Pinpoint the cell where the given text exists, returning its (X, Y) midpoint coordinate. 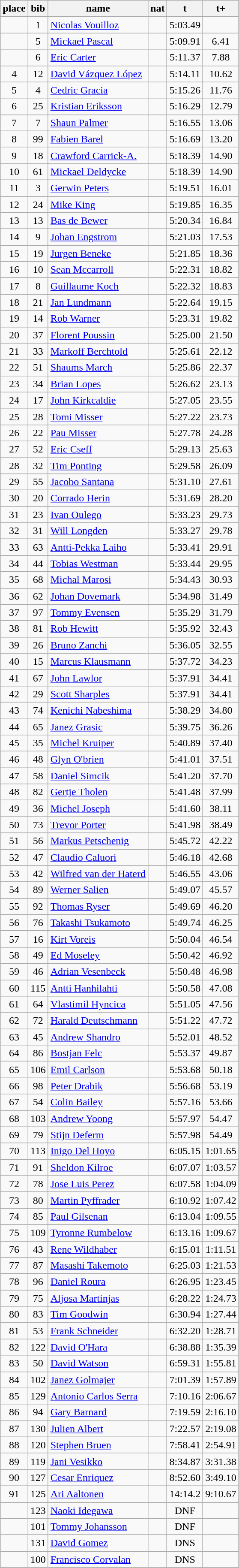
Rob Warner (98, 319)
5:33.44 (185, 564)
18.82 (221, 270)
David Gomez (98, 1543)
109 (38, 1233)
5:23.31 (185, 319)
17.53 (221, 237)
88 (14, 1445)
Ed Moseley (98, 955)
5:49.07 (185, 890)
71 (14, 1167)
6.41 (221, 41)
96 (38, 1282)
David Watson (98, 1363)
1:03.57 (221, 1167)
41 (14, 678)
Markoff Berchtold (98, 351)
Julien Albert (98, 1429)
5:25.00 (185, 335)
18.83 (221, 286)
Jan Lundmann (98, 302)
5:19.51 (185, 188)
Florent Poussin (98, 335)
5:39.75 (185, 727)
Rob Hewitt (98, 629)
34.80 (221, 710)
Antti Hanhilahti (98, 988)
54.49 (221, 1135)
6:05.15 (185, 1151)
1:04.09 (221, 1184)
69 (14, 1135)
1:27.44 (221, 1315)
Crawford Carrick-A. (98, 155)
5:57.97 (185, 1119)
45.57 (221, 890)
92 (38, 906)
Thomas Ryser (98, 906)
Tomi Misser (98, 416)
5:33.41 (185, 547)
Marcus Klausmann (98, 661)
30 (14, 498)
34.23 (221, 661)
5:33.27 (185, 531)
30.93 (221, 580)
t+ (221, 9)
John Kirkcaldie (98, 400)
36.26 (221, 727)
23.13 (221, 384)
Tyronne Rumbelow (98, 1233)
6:32.20 (185, 1331)
Bas de Bewer (98, 221)
6:13.04 (185, 1216)
Martin Pyffrader (98, 1200)
Kirt Voreis (98, 939)
Aljosa Martinjas (98, 1298)
5:41.48 (185, 792)
9:10.67 (221, 1494)
5:29.13 (185, 449)
94 (38, 1412)
Stephen Bruen (98, 1445)
1:28.71 (221, 1331)
32.55 (221, 645)
5:25.86 (185, 368)
Kristian Eriksson (98, 106)
22.37 (221, 368)
nat (158, 9)
5:50.04 (185, 939)
84 (14, 1380)
1:35.39 (221, 1347)
5:34.43 (185, 580)
Wilfred van der Haterd (98, 874)
106 (38, 1070)
59 (14, 971)
60 (14, 988)
40 (14, 661)
70 (14, 1151)
14:14.2 (185, 1494)
6:59.31 (185, 1363)
11 (14, 188)
5:11.37 (185, 57)
131 (38, 1543)
5:53.68 (185, 1070)
Mickael Pascal (98, 41)
5:16.29 (185, 106)
David O'Hara (98, 1347)
101 (38, 1527)
5:35.92 (185, 629)
46.98 (221, 971)
5:51.22 (185, 1021)
Naoki Idegawa (98, 1510)
6:25.03 (185, 1266)
19.82 (221, 319)
Shaums March (98, 368)
13.20 (221, 139)
Paul Gilsenan (98, 1216)
46.20 (221, 906)
5:16.55 (185, 123)
1:21.53 (221, 1266)
7:10.16 (185, 1396)
Tim Goodwin (98, 1315)
Werner Salien (98, 890)
Mickael Deldycke (98, 172)
11.76 (221, 90)
Jacobo Santana (98, 482)
5:53.37 (185, 1053)
27 (14, 449)
3:49.10 (221, 1478)
31.79 (221, 612)
37.99 (221, 792)
5:52.01 (185, 1037)
5:14.11 (185, 74)
5:45.72 (185, 841)
6:10.92 (185, 1200)
name (98, 9)
Jurgen Beneke (98, 253)
5:20.34 (185, 221)
Antonio Carlos Serra (98, 1396)
53.66 (221, 1102)
113 (38, 1151)
97 (38, 612)
bib (38, 9)
16.01 (221, 188)
77 (14, 1266)
Cesar Enriquez (98, 1478)
Glyn O'brien (98, 760)
Shaun Palmer (98, 123)
5:31.69 (185, 498)
12.79 (221, 106)
16.84 (221, 221)
125 (38, 1494)
13.06 (221, 123)
39 (14, 645)
Antti-Pekka Laiho (98, 547)
1 (38, 25)
29.78 (221, 531)
10.62 (221, 74)
5:50.48 (185, 971)
38.49 (221, 825)
7.88 (221, 57)
48.52 (221, 1037)
5:41.60 (185, 808)
1:23.45 (221, 1282)
Vlastimil Hyncica (98, 1004)
6:07.07 (185, 1167)
5:09.91 (185, 41)
Tommy Johansson (98, 1527)
Nicolas Vouilloz (98, 25)
120 (38, 1445)
29.73 (221, 515)
Sheldon Kilroe (98, 1167)
Peter Drabik (98, 1086)
5:41.20 (185, 776)
Gertje Tholen (98, 792)
1:07.42 (221, 1200)
25.63 (221, 449)
6:26.95 (185, 1282)
18.36 (221, 253)
5:56.68 (185, 1086)
Cedric Gracia (98, 90)
5:49.74 (185, 923)
21.50 (221, 335)
Fabien Barel (98, 139)
Scott Sharples (98, 694)
42.22 (221, 841)
5:49.69 (185, 906)
122 (38, 1347)
29.95 (221, 564)
5:37.72 (185, 661)
46.25 (221, 923)
7:22.57 (185, 1429)
129 (38, 1396)
50.18 (221, 1070)
Johan Engstrom (98, 237)
Kenichi Nabeshima (98, 710)
John Lawlor (98, 678)
57 (14, 939)
1:09.67 (221, 1233)
Mike King (98, 205)
2:06.67 (221, 1396)
t (185, 9)
5:27.05 (185, 400)
Adrian Vesenbeck (98, 971)
Bruno Zanchi (98, 645)
Trevor Porter (98, 825)
5:21.85 (185, 253)
123 (38, 1510)
6:28.22 (185, 1298)
46.92 (221, 955)
5:40.89 (185, 743)
3 (38, 188)
5:46.55 (185, 874)
5:19.85 (185, 205)
Janez Grasic (98, 727)
Tobias Westman (98, 564)
Ivan Oulego (98, 515)
Emil Carlson (98, 1070)
Frank Schneider (98, 1331)
100 (38, 1559)
Markus Petschenig (98, 841)
90 (14, 1478)
Masashi Takemoto (98, 1266)
47.08 (221, 988)
27.61 (221, 482)
28.20 (221, 498)
Francisco Corvalan (98, 1559)
Michal Marosi (98, 580)
5:35.29 (185, 612)
5:50.42 (185, 955)
Brian Lopes (98, 384)
Bostjan Felc (98, 1053)
6:13.16 (185, 1233)
5:15.26 (185, 90)
5:36.05 (185, 645)
5:22.64 (185, 302)
6:30.94 (185, 1315)
32.43 (221, 629)
8:52.60 (185, 1478)
David Vázquez López (98, 74)
26.09 (221, 465)
Sean Mccarroll (98, 270)
5:27.78 (185, 433)
1:11.51 (221, 1249)
Eric Cseff (98, 449)
5:31.10 (185, 482)
130 (38, 1429)
2:19.08 (221, 1429)
Tommy Evensen (98, 612)
115 (38, 988)
19.15 (221, 302)
Stijn Deferm (98, 1135)
6:38.88 (185, 1347)
5:33.23 (185, 515)
127 (38, 1478)
Claudio Caluori (98, 857)
1:57.89 (221, 1380)
37.70 (221, 776)
99 (38, 139)
37.51 (221, 760)
Rene Wildhaber (98, 1249)
5:27.22 (185, 416)
98 (38, 1086)
5:34.98 (185, 596)
29.91 (221, 547)
Daniel Simcik (98, 776)
46.54 (221, 939)
Colin Bailey (98, 1102)
5:57.16 (185, 1102)
38.11 (221, 808)
Harald Deutschmann (98, 1021)
5:16.69 (185, 139)
38 (14, 629)
2:16.10 (221, 1412)
5:38.29 (185, 710)
Inigo Del Hoyo (98, 1151)
Guillaume Koch (98, 286)
7:58.41 (185, 1445)
5:46.18 (185, 857)
Michel Joseph (98, 808)
Corrado Herin (98, 498)
5:41.01 (185, 760)
31.49 (221, 596)
Daniel Roura (98, 1282)
1:55.81 (221, 1363)
5:29.58 (185, 465)
5:51.05 (185, 1004)
5:50.58 (185, 988)
54.47 (221, 1119)
Gerwin Peters (98, 188)
102 (38, 1380)
6:15.01 (185, 1249)
6:07.58 (185, 1184)
Jose Luis Perez (98, 1184)
5:41.98 (185, 825)
Will Longden (98, 531)
5:21.03 (185, 237)
24.28 (221, 433)
119 (38, 1461)
Tim Ponting (98, 465)
Takashi Tsukamoto (98, 923)
place (14, 9)
66 (14, 1086)
53.19 (221, 1086)
1:24.73 (221, 1298)
22.12 (221, 351)
1:01.65 (221, 1151)
37.40 (221, 743)
5:25.61 (185, 351)
5:26.62 (185, 384)
16.35 (221, 205)
Pau Misser (98, 433)
42.68 (221, 857)
Eric Carter (98, 57)
1:09.55 (221, 1216)
Johan Dovemark (98, 596)
Andrew Shandro (98, 1037)
Michel Kruiper (98, 743)
8:34.87 (185, 1461)
5:03.49 (185, 25)
47.56 (221, 1004)
Andrew Yoong (98, 1119)
5:22.32 (185, 286)
23.55 (221, 400)
5:57.98 (185, 1135)
7:19.59 (185, 1412)
Jani Vesikko (98, 1461)
Gary Barnard (98, 1412)
47.72 (221, 1021)
2:54.91 (221, 1445)
Janez Golmajer (98, 1380)
23.73 (221, 416)
103 (38, 1119)
43.06 (221, 874)
7:01.39 (185, 1380)
Ari Aaltonen (98, 1494)
3:31.38 (221, 1461)
5:22.31 (185, 270)
49.87 (221, 1053)
